Identify which cell holds the provided text, then report its (X, Y) central coordinate. 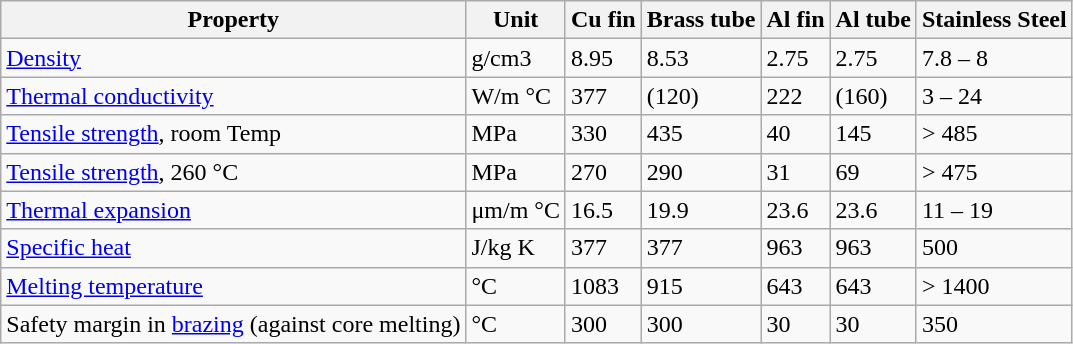
290 (701, 172)
Cu fin (603, 20)
> 475 (994, 172)
(160) (873, 96)
330 (603, 134)
Melting temperature (234, 286)
Density (234, 58)
19.9 (701, 210)
g/cm3 (516, 58)
915 (701, 286)
16.5 (603, 210)
Unit (516, 20)
31 (796, 172)
Thermal conductivity (234, 96)
11 – 19 (994, 210)
J/kg K (516, 248)
> 485 (994, 134)
69 (873, 172)
Tensile strength, room Temp (234, 134)
Safety margin in brazing (against core melting) (234, 324)
Property (234, 20)
Al tube (873, 20)
Stainless Steel (994, 20)
7.8 – 8 (994, 58)
Thermal expansion (234, 210)
270 (603, 172)
3 – 24 (994, 96)
W/m °C (516, 96)
Al fin (796, 20)
222 (796, 96)
40 (796, 134)
1083 (603, 286)
435 (701, 134)
8.53 (701, 58)
Specific heat (234, 248)
350 (994, 324)
500 (994, 248)
Tensile strength, 260 °C (234, 172)
8.95 (603, 58)
μm/m °C (516, 210)
145 (873, 134)
Brass tube (701, 20)
> 1400 (994, 286)
(120) (701, 96)
